Locate the cell with the specified text and output its (X, Y) center coordinate. 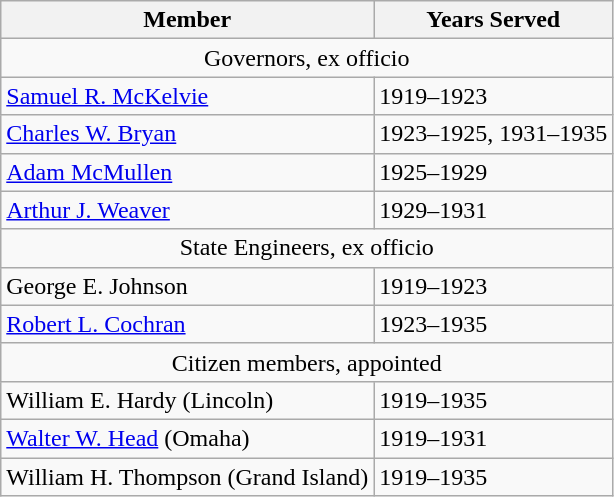
Governors, ex officio (307, 58)
State Engineers, ex officio (307, 248)
1919–1931 (494, 438)
Charles W. Bryan (188, 134)
1925–1929 (494, 172)
Walter W. Head (Omaha) (188, 438)
George E. Johnson (188, 286)
Robert L. Cochran (188, 324)
Arthur J. Weaver (188, 210)
Samuel R. McKelvie (188, 96)
William H. Thompson (Grand Island) (188, 477)
Years Served (494, 20)
William E. Hardy (Lincoln) (188, 400)
1923–1935 (494, 324)
1923–1925, 1931–1935 (494, 134)
1929–1931 (494, 210)
Adam McMullen (188, 172)
Member (188, 20)
Citizen members, appointed (307, 362)
